Identify which cell holds the provided text, then report its [X, Y] central coordinate. 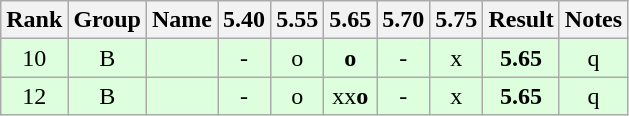
10 [34, 58]
Name [182, 20]
5.55 [298, 20]
Notes [593, 20]
Result [521, 20]
12 [34, 96]
Group [108, 20]
xxo [350, 96]
5.75 [456, 20]
5.40 [244, 20]
Rank [34, 20]
5.70 [404, 20]
